Locate the cell with the specified text and output its (X, Y) center coordinate. 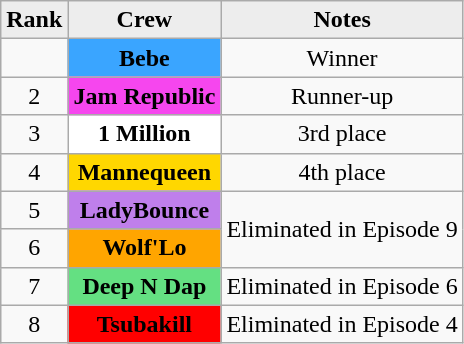
Crew (144, 20)
Eliminated in Episode 4 (342, 324)
Mannequeen (144, 172)
Bebe (144, 58)
Notes (342, 20)
4 (34, 172)
8 (34, 324)
6 (34, 248)
2 (34, 96)
Jam Republic (144, 96)
Tsubakill (144, 324)
3rd place (342, 134)
3 (34, 134)
Winner (342, 58)
Rank (34, 20)
Wolf'Lo (144, 248)
Eliminated in Episode 6 (342, 286)
Eliminated in Episode 9 (342, 229)
Runner-up (342, 96)
LadyBounce (144, 210)
Deep N Dap (144, 286)
4th place (342, 172)
5 (34, 210)
1 Million (144, 134)
7 (34, 286)
